Return the (X, Y) coordinate for the center point of the cell that contains the specified text.  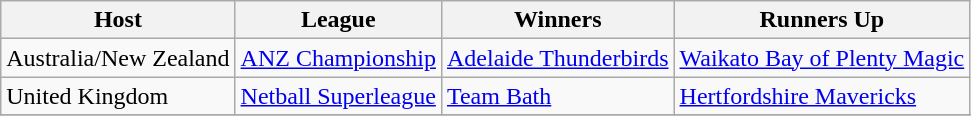
Netball Superleague (338, 96)
Waikato Bay of Plenty Magic (822, 58)
Australia/New Zealand (118, 58)
Adelaide Thunderbirds (558, 58)
Team Bath (558, 96)
United Kingdom (118, 96)
ANZ Championship (338, 58)
Runners Up (822, 20)
Host (118, 20)
League (338, 20)
Hertfordshire Mavericks (822, 96)
Winners (558, 20)
